Return the [x, y] coordinate for the center point of the cell that contains the specified text.  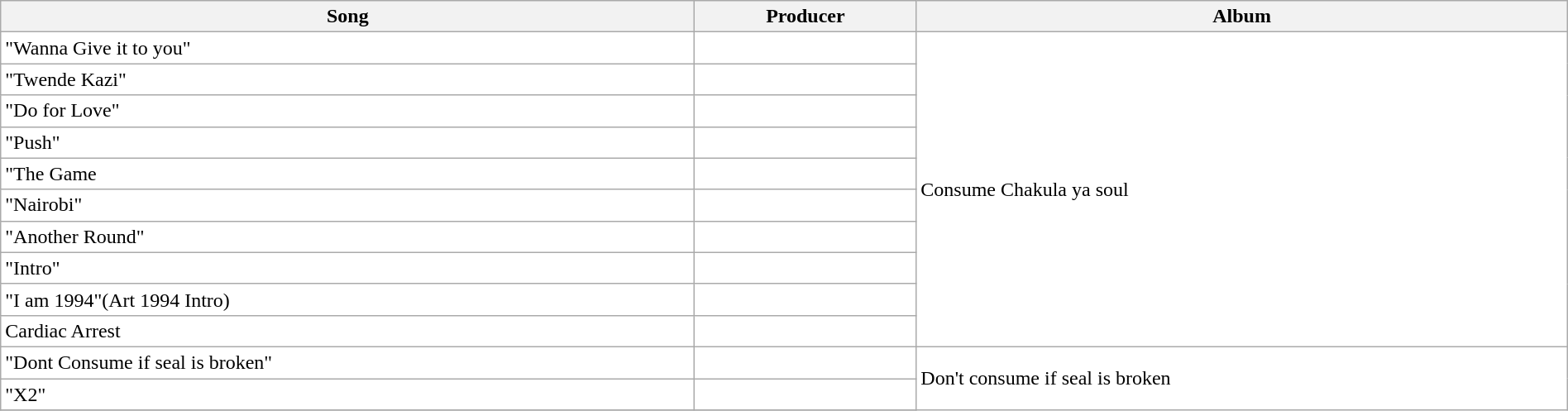
"Do for Love" [347, 111]
"Another Round" [347, 237]
"Nairobi" [347, 205]
"I am 1994"(Art 1994 Intro) [347, 299]
Producer [806, 17]
Don't consume if seal is broken [1242, 378]
Album [1242, 17]
"X2" [347, 394]
"Intro" [347, 268]
Song [347, 17]
"Twende Kazi" [347, 79]
Consume Chakula ya soul [1242, 190]
"Wanna Give it to you" [347, 48]
Cardiac Arrest [347, 331]
"Dont Consume if seal is broken" [347, 362]
"Push" [347, 142]
"The Game [347, 174]
